Return the (x, y) coordinate for the center point of the cell that contains the specified text.  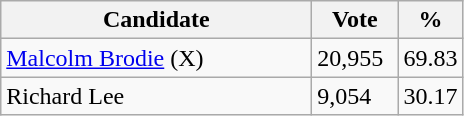
% (430, 20)
20,955 (355, 58)
9,054 (355, 96)
Richard Lee (156, 96)
30.17 (430, 96)
69.83 (430, 58)
Malcolm Brodie (X) (156, 58)
Candidate (156, 20)
Vote (355, 20)
